Extract the (x, y) coordinate from the center of the cell holding the provided text.  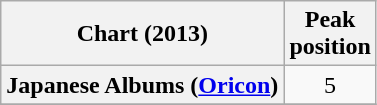
Japanese Albums (Oricon) (142, 85)
5 (330, 85)
Peakposition (330, 34)
Chart (2013) (142, 34)
